Pinpoint the cell where the given text exists, returning its [x, y] midpoint coordinate. 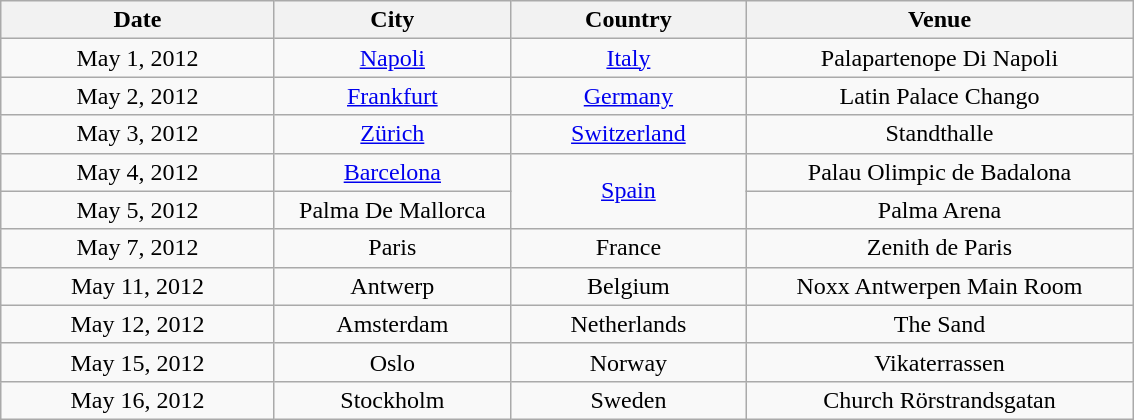
Palma Arena [939, 210]
The Sand [939, 324]
Belgium [628, 286]
Stockholm [392, 400]
Paris [392, 248]
May 2, 2012 [138, 96]
France [628, 248]
Switzerland [628, 134]
Napoli [392, 58]
Noxx Antwerpen Main Room [939, 286]
Zenith de Paris [939, 248]
Norway [628, 362]
Sweden [628, 400]
Vikaterrassen [939, 362]
Date [138, 20]
May 5, 2012 [138, 210]
Palau Olimpic de Badalona [939, 172]
May 4, 2012 [138, 172]
Standthalle [939, 134]
Spain [628, 191]
Germany [628, 96]
Antwerp [392, 286]
Oslo [392, 362]
Venue [939, 20]
May 7, 2012 [138, 248]
Latin Palace Chango [939, 96]
Zürich [392, 134]
Frankfurt [392, 96]
Palapartenope Di Napoli [939, 58]
Country [628, 20]
May 11, 2012 [138, 286]
May 3, 2012 [138, 134]
May 16, 2012 [138, 400]
Amsterdam [392, 324]
Barcelona [392, 172]
Netherlands [628, 324]
Palma De Mallorca [392, 210]
May 15, 2012 [138, 362]
Church Rörstrandsgatan [939, 400]
May 12, 2012 [138, 324]
City [392, 20]
May 1, 2012 [138, 58]
Italy [628, 58]
